Find where the given text appears and provide that cell's center as [X, Y] coordinate. 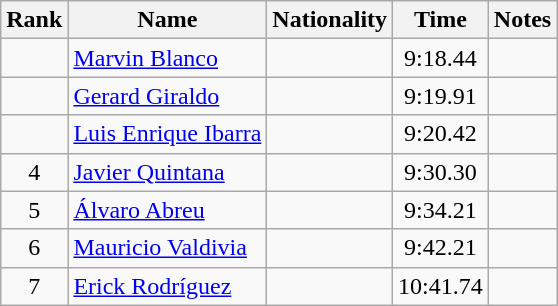
Time [441, 20]
Javier Quintana [168, 172]
Mauricio Valdivia [168, 248]
Luis Enrique Ibarra [168, 134]
9:30.30 [441, 172]
9:34.21 [441, 210]
9:20.42 [441, 134]
5 [34, 210]
7 [34, 286]
Gerard Giraldo [168, 96]
Erick Rodríguez [168, 286]
Name [168, 20]
4 [34, 172]
Notes [522, 20]
10:41.74 [441, 286]
Rank [34, 20]
Nationality [330, 20]
9:18.44 [441, 58]
9:42.21 [441, 248]
Álvaro Abreu [168, 210]
Marvin Blanco [168, 58]
6 [34, 248]
9:19.91 [441, 96]
